Output the [X, Y] coordinate of the center of the cell containing the given text.  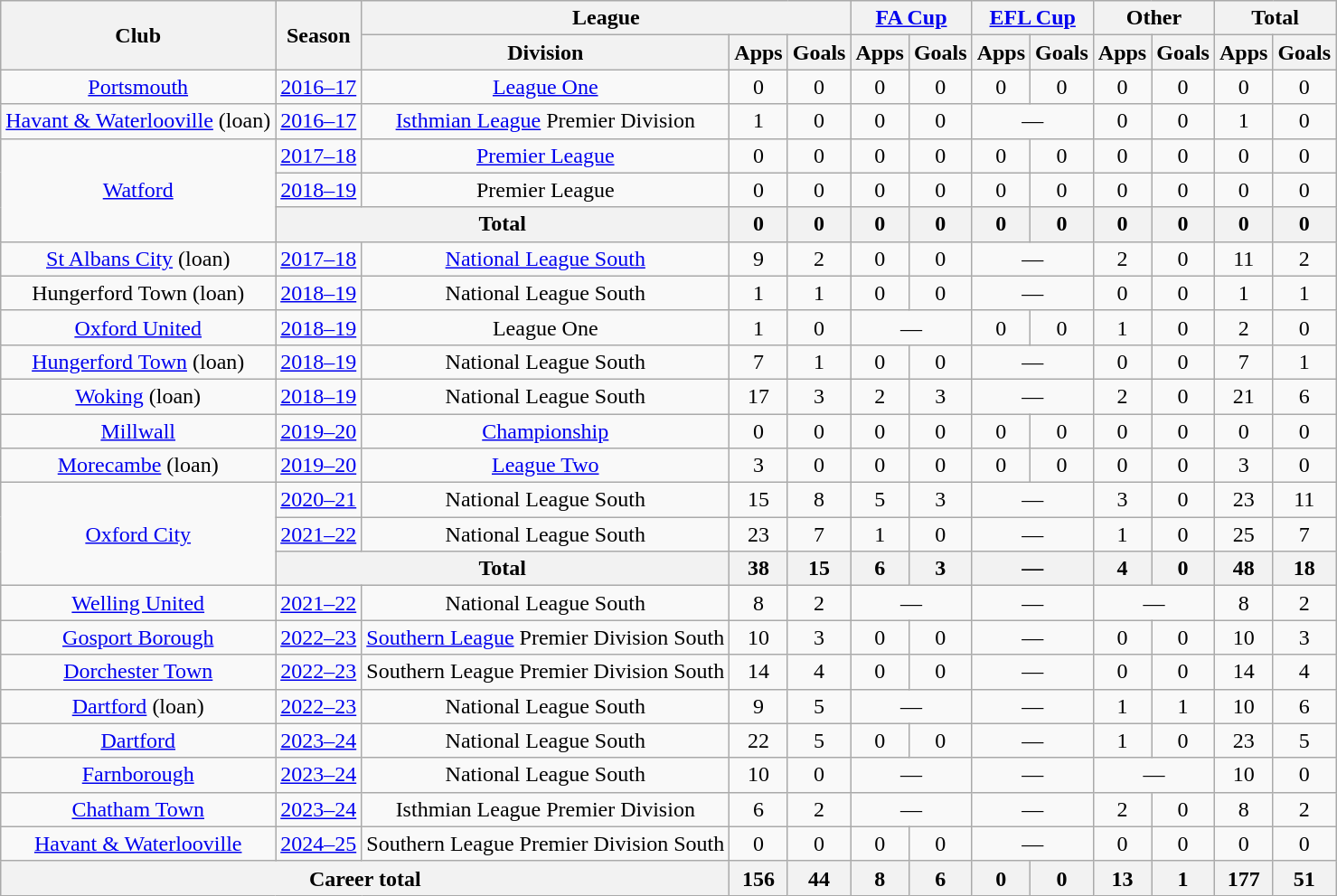
League [606, 18]
Dorchester Town [138, 672]
Oxford United [138, 327]
Havant & Waterlooville (loan) [138, 121]
EFL Cup [1032, 18]
Other [1153, 18]
Championship [546, 431]
Oxford City [138, 534]
FA Cup [911, 18]
Morecambe (loan) [138, 466]
Division [546, 52]
22 [758, 740]
Portsmouth [138, 87]
Havant & Waterlooville [138, 844]
48 [1243, 569]
Club [138, 35]
2024–25 [318, 844]
Farnborough [138, 775]
Dartford [138, 740]
Career total [365, 878]
Dartford (loan) [138, 706]
13 [1122, 878]
38 [758, 569]
25 [1243, 534]
21 [1243, 396]
Woking (loan) [138, 396]
17 [758, 396]
Watford [138, 190]
St Albans City (loan) [138, 259]
Chatham Town [138, 809]
Millwall [138, 431]
Season [318, 35]
18 [1304, 569]
177 [1243, 878]
2020–21 [318, 500]
44 [819, 878]
156 [758, 878]
League Two [546, 466]
51 [1304, 878]
Gosport Borough [138, 637]
Welling United [138, 603]
